Extract the (x, y) coordinate from the center of the cell holding the provided text.  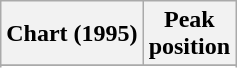
Peakposition (189, 34)
Chart (1995) (72, 34)
